Identify which cell holds the provided text, then report its (X, Y) central coordinate. 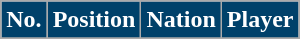
No. (24, 20)
Player (260, 20)
Nation (181, 20)
Position (94, 20)
